Output the [x, y] coordinate of the center of the cell containing the given text.  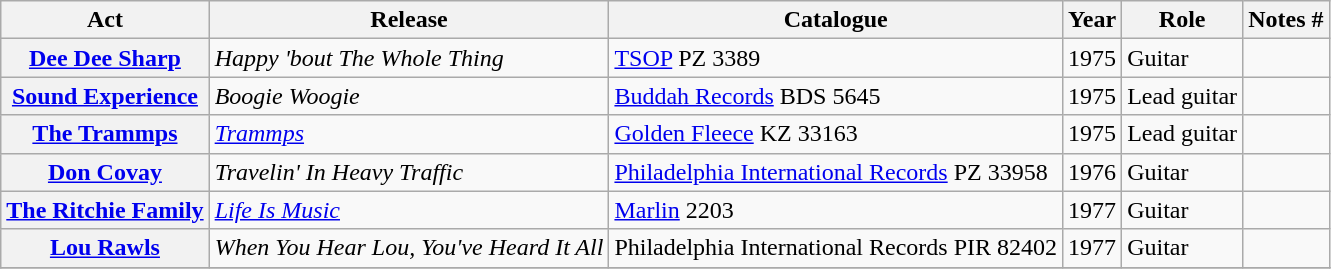
The Trammps [105, 134]
Act [105, 20]
Boogie Woogie [409, 96]
The Ritchie Family [105, 210]
Role [1182, 20]
When You Hear Lou, You've Heard It All [409, 248]
Sound Experience [105, 96]
Notes # [1286, 20]
Golden Fleece KZ 33163 [836, 134]
Happy 'bout The Whole Thing [409, 58]
Philadelphia International Records PZ 33958 [836, 172]
Lou Rawls [105, 248]
Catalogue [836, 20]
TSOP PZ 3389 [836, 58]
Philadelphia International Records PIR 82402 [836, 248]
Marlin 2203 [836, 210]
Trammps [409, 134]
Year [1092, 20]
Life Is Music [409, 210]
Dee Dee Sharp [105, 58]
1976 [1092, 172]
Don Covay [105, 172]
Release [409, 20]
Buddah Records BDS 5645 [836, 96]
Travelin' In Heavy Traffic [409, 172]
